Determine the [X, Y] coordinate at the center of the cell enclosing the given text.  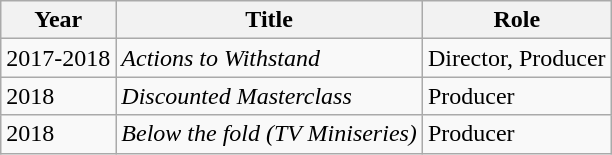
2017-2018 [58, 58]
Role [516, 20]
Actions to Withstand [270, 58]
Director, Producer [516, 58]
Discounted Masterclass [270, 96]
Title [270, 20]
Year [58, 20]
Below the fold (TV Miniseries) [270, 134]
